Return [X, Y] of the center of cell containing provided text 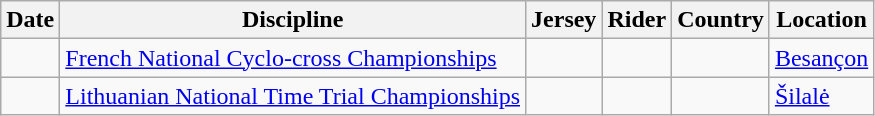
Besançon [821, 58]
Location [821, 20]
Country [721, 20]
French National Cyclo-cross Championships [293, 58]
Discipline [293, 20]
Lithuanian National Time Trial Championships [293, 96]
Date [30, 20]
Jersey [564, 20]
Šilalė [821, 96]
Rider [637, 20]
